Provide the [X, Y] coordinate of the cell's center where the given text is located.  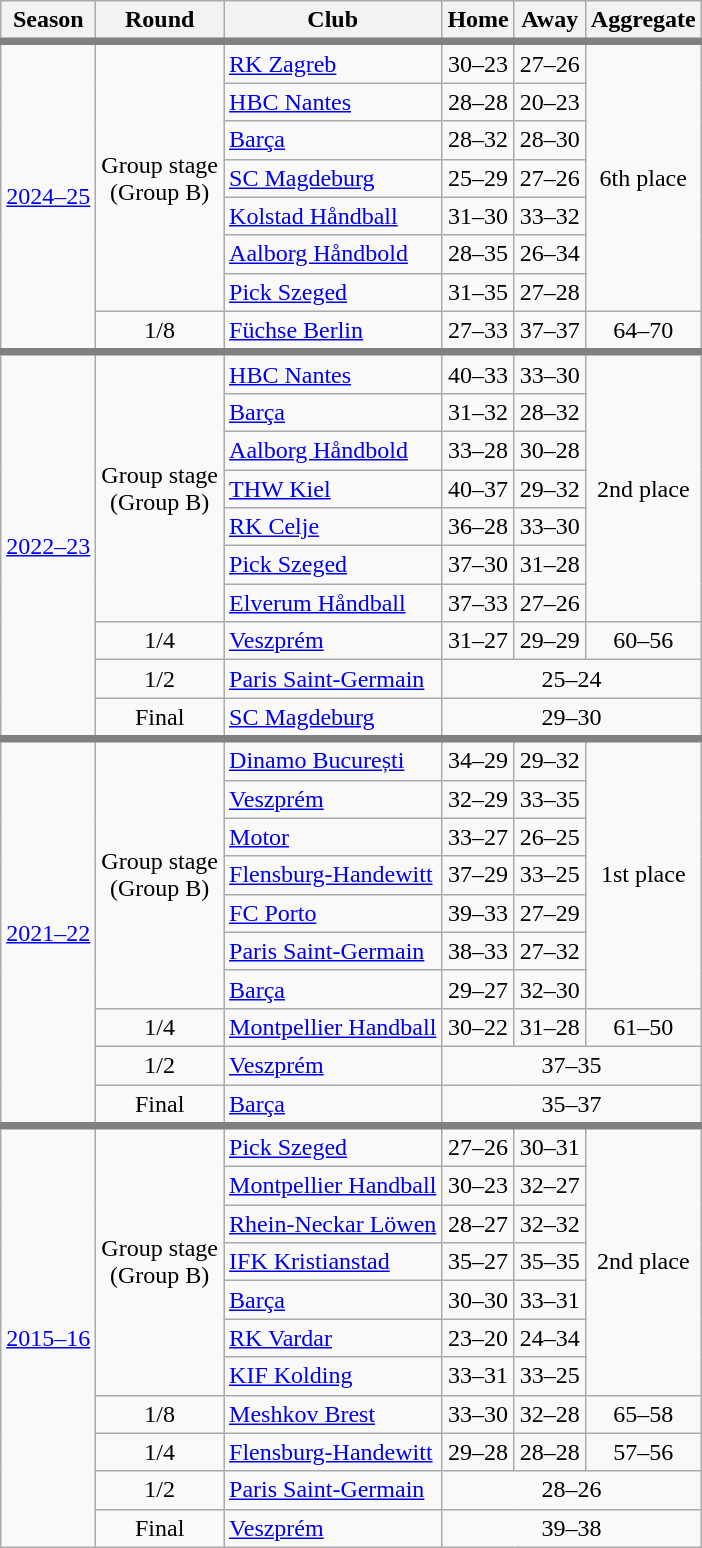
6th place [643, 176]
Away [550, 22]
KIF Kolding [333, 1376]
27–29 [550, 913]
32–30 [550, 989]
35–35 [550, 1262]
27–28 [550, 292]
36–28 [478, 527]
24–34 [550, 1338]
27–33 [478, 332]
Club [333, 22]
25–29 [478, 178]
31–32 [478, 412]
RK Celje [333, 527]
28–27 [478, 1224]
2022–23 [48, 546]
23–20 [478, 1338]
40–37 [478, 489]
Motor [333, 837]
35–27 [478, 1262]
32–28 [550, 1414]
33–35 [550, 799]
30–28 [550, 450]
28–30 [550, 140]
31–30 [478, 216]
40–33 [478, 372]
RK Vardar [333, 1338]
THW Kiel [333, 489]
37–37 [550, 332]
20–23 [550, 102]
29–27 [478, 989]
35–37 [572, 1104]
1st place [643, 874]
30–22 [478, 1027]
Round [160, 22]
32–29 [478, 799]
29–29 [550, 641]
29–28 [478, 1452]
37–35 [572, 1065]
33–28 [478, 450]
31–35 [478, 292]
Kolstad Håndball [333, 216]
32–27 [550, 1186]
39–38 [572, 1528]
65–58 [643, 1414]
32–32 [550, 1224]
IFK Kristianstad [333, 1262]
Elverum Håndball [333, 603]
33–32 [550, 216]
Füchse Berlin [333, 332]
39–33 [478, 913]
28–26 [572, 1490]
RK Zagreb [333, 62]
28–35 [478, 254]
26–25 [550, 837]
31–27 [478, 641]
Rhein-Neckar Löwen [333, 1224]
2015–16 [48, 1337]
30–31 [550, 1146]
27–32 [550, 951]
25–24 [572, 679]
64–70 [643, 332]
29–30 [572, 718]
2024–25 [48, 197]
34–29 [478, 760]
61–50 [643, 1027]
60–56 [643, 641]
Season [48, 22]
37–33 [478, 603]
33–27 [478, 837]
26–34 [550, 254]
37–30 [478, 565]
FC Porto [333, 913]
2021–22 [48, 932]
Dinamo București [333, 760]
Aggregate [643, 22]
30–30 [478, 1300]
Meshkov Brest [333, 1414]
57–56 [643, 1452]
37–29 [478, 875]
38–33 [478, 951]
Home [478, 22]
